Return the [x, y] coordinate for the center point of the cell that contains the specified text.  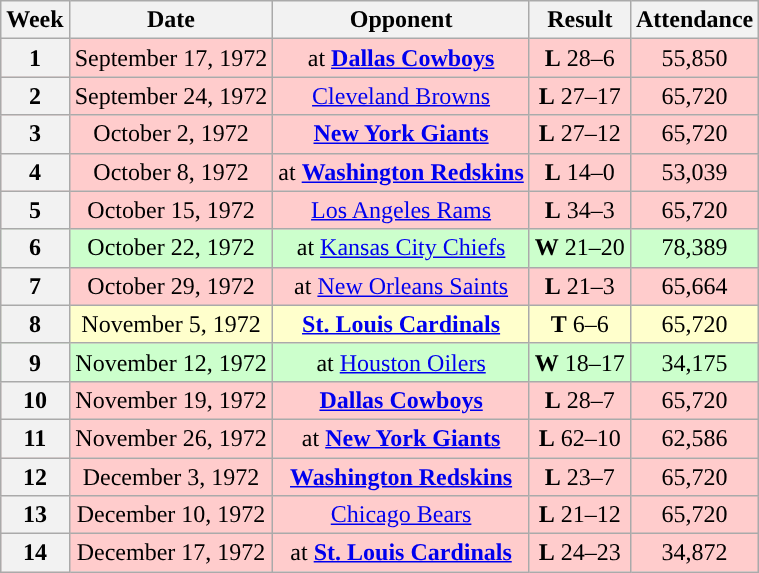
W 18–17 [580, 362]
September 17, 1972 [171, 58]
9 [35, 362]
November 5, 1972 [171, 324]
78,389 [694, 248]
L 28–6 [580, 58]
1 [35, 58]
October 8, 1972 [171, 172]
55,850 [694, 58]
New York Giants [401, 134]
3 [35, 134]
October 22, 1972 [171, 248]
T 6–6 [580, 324]
L 23–7 [580, 477]
L 21–3 [580, 286]
November 19, 1972 [171, 400]
L 34–3 [580, 210]
8 [35, 324]
October 2, 1972 [171, 134]
at New Orleans Saints [401, 286]
at Dallas Cowboys [401, 58]
at Houston Oilers [401, 362]
13 [35, 515]
at St. Louis Cardinals [401, 553]
11 [35, 438]
September 24, 1972 [171, 96]
at Kansas City Chiefs [401, 248]
14 [35, 553]
Date [171, 20]
6 [35, 248]
65,664 [694, 286]
10 [35, 400]
Week [35, 20]
October 29, 1972 [171, 286]
December 17, 1972 [171, 553]
November 26, 1972 [171, 438]
at Washington Redskins [401, 172]
L 62–10 [580, 438]
at New York Giants [401, 438]
L 21–12 [580, 515]
November 12, 1972 [171, 362]
Attendance [694, 20]
Result [580, 20]
34,872 [694, 553]
October 15, 1972 [171, 210]
Los Angeles Rams [401, 210]
5 [35, 210]
53,039 [694, 172]
Washington Redskins [401, 477]
St. Louis Cardinals [401, 324]
L 27–12 [580, 134]
62,586 [694, 438]
12 [35, 477]
L 28–7 [580, 400]
34,175 [694, 362]
2 [35, 96]
Chicago Bears [401, 515]
L 14–0 [580, 172]
December 3, 1972 [171, 477]
W 21–20 [580, 248]
L 24–23 [580, 553]
Cleveland Browns [401, 96]
L 27–17 [580, 96]
4 [35, 172]
Opponent [401, 20]
December 10, 1972 [171, 515]
7 [35, 286]
Dallas Cowboys [401, 400]
